Find where the given text appears and provide that cell's center as (X, Y) coordinate. 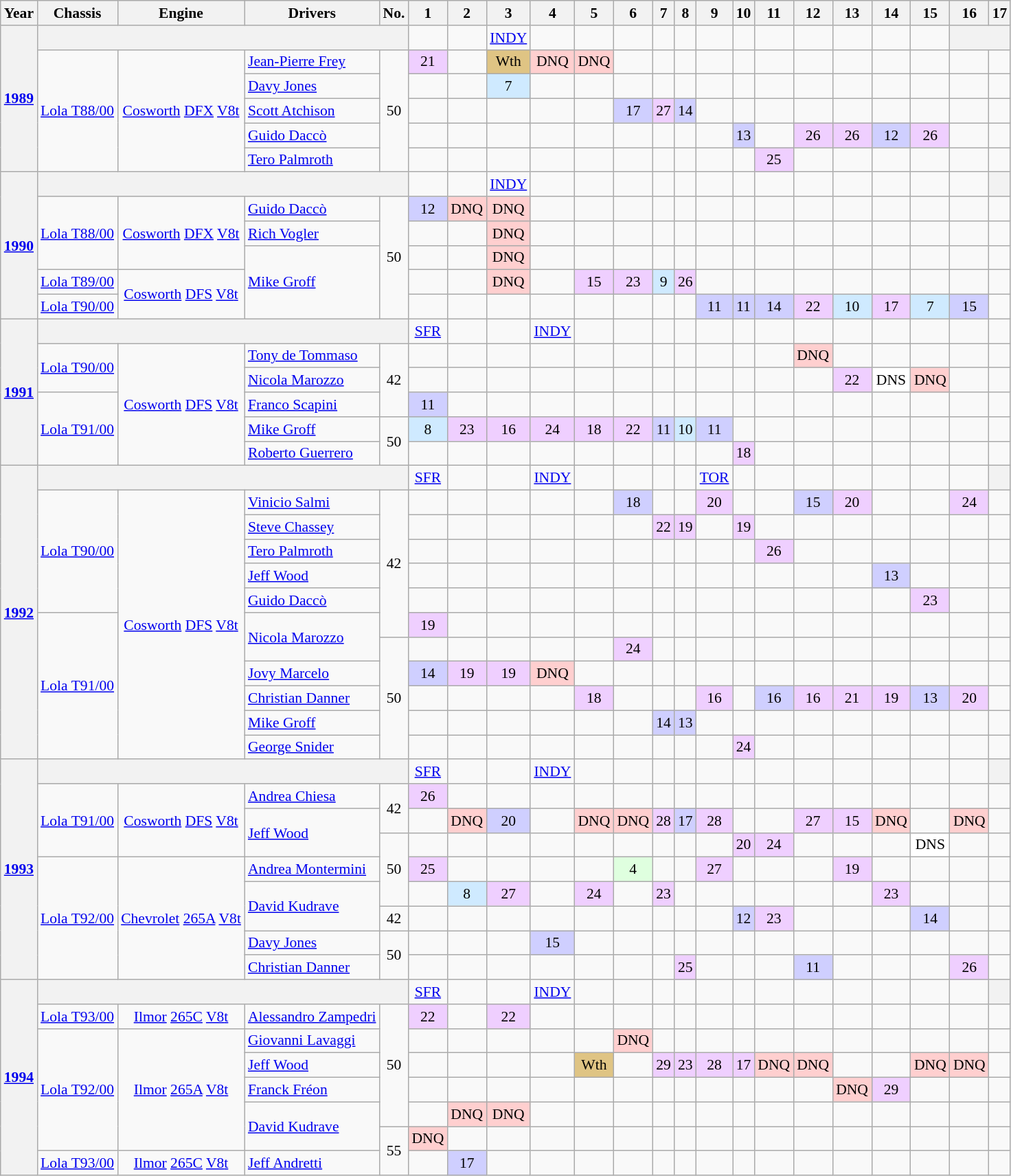
Tony de Tommaso (312, 356)
1990 (19, 246)
Lola T89/00 (77, 282)
1994 (19, 1077)
Giovanni Lavaggi (312, 1041)
1992 (19, 613)
1993 (19, 870)
5 (593, 13)
Roberto Guerrero (312, 453)
1991 (19, 392)
Franck Fréon (312, 1090)
1989 (19, 99)
Jean-Pierre Frey (312, 62)
6 (633, 13)
2 (467, 13)
Alessandro Zampedri (312, 1017)
Chevrolet 265A V8t (181, 918)
Andrea Montermini (312, 870)
Jovy Marcelo (312, 674)
1 (427, 13)
3 (508, 13)
Scott Atchison (312, 111)
Ilmor 265A V8t (181, 1089)
George Snider (312, 747)
TOR (714, 478)
Andrea Chiesa (312, 796)
Drivers (312, 13)
Franco Scapini (312, 405)
Vinicio Salmi (312, 503)
Rich Vogler (312, 234)
55 (394, 1151)
Steve Chassey (312, 527)
Chassis (77, 13)
No. (394, 13)
Engine (181, 13)
Year (19, 13)
Jeff Andretti (312, 1164)
